For the text-containing cell, return its midpoint in [x, y] coordinate format. 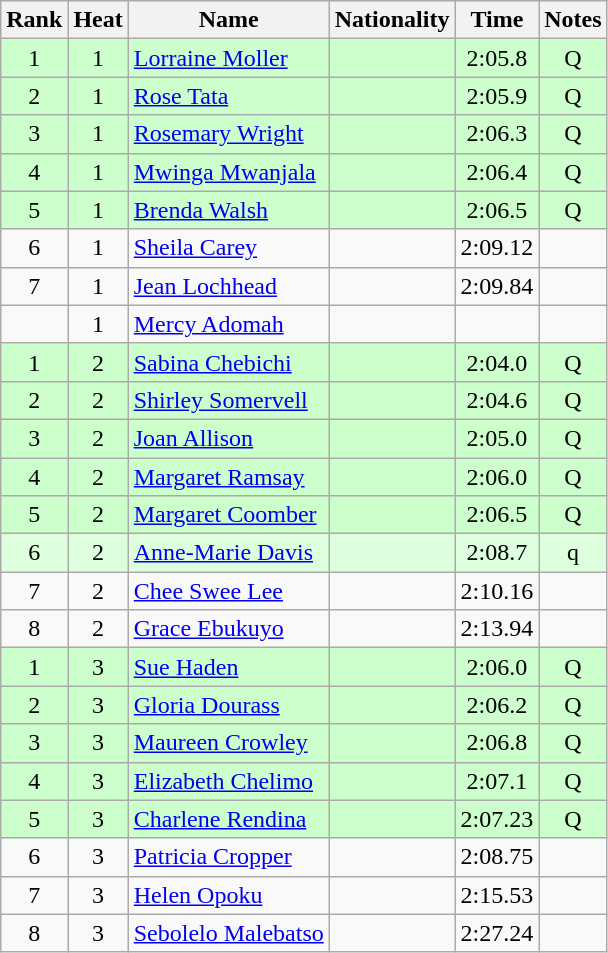
2:08.75 [497, 857]
2:05.9 [497, 96]
Sheila Carey [228, 248]
Patricia Cropper [228, 857]
Rosemary Wright [228, 134]
2:07.23 [497, 819]
2:05.8 [497, 58]
2:06.4 [497, 172]
2:04.6 [497, 400]
Anne-Marie Davis [228, 553]
Chee Swee Lee [228, 591]
Rank [34, 20]
Gloria Dourass [228, 705]
Notes [573, 20]
Charlene Rendina [228, 819]
2:05.0 [497, 438]
Sabina Chebichi [228, 362]
Brenda Walsh [228, 210]
2:07.1 [497, 781]
2:08.7 [497, 553]
Grace Ebukuyo [228, 629]
2:06.2 [497, 705]
2:09.12 [497, 248]
Mwinga Mwanjala [228, 172]
Jean Lochhead [228, 286]
Helen Opoku [228, 895]
2:27.24 [497, 933]
2:04.0 [497, 362]
Margaret Coomber [228, 515]
Sue Haden [228, 667]
2:10.16 [497, 591]
Nationality [392, 20]
Joan Allison [228, 438]
q [573, 553]
Name [228, 20]
2:06.8 [497, 743]
Elizabeth Chelimo [228, 781]
2:09.84 [497, 286]
Mercy Adomah [228, 324]
Time [497, 20]
2:06.3 [497, 134]
Sebolelo Malebatso [228, 933]
Lorraine Moller [228, 58]
Margaret Ramsay [228, 477]
Maureen Crowley [228, 743]
2:15.53 [497, 895]
Shirley Somervell [228, 400]
Heat [98, 20]
2:13.94 [497, 629]
Rose Tata [228, 96]
